Locate the cell with the specified text and output its (X, Y) center coordinate. 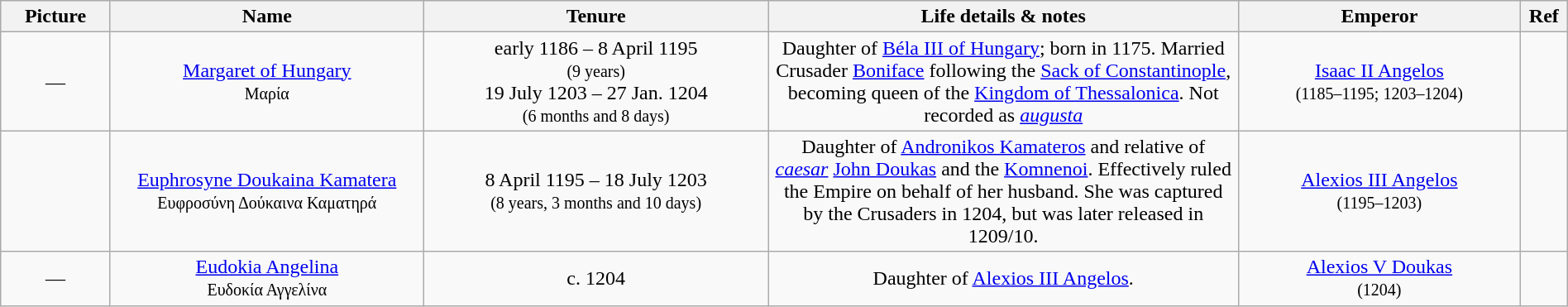
Picture (56, 17)
8 April 1195 – 18 July 1203(8 years, 3 months and 10 days) (595, 191)
Emperor (1379, 17)
Ref (1543, 17)
Daughter of Alexios III Angelos. (1003, 278)
Alexios V Doukas(1204) (1379, 278)
early 1186 – 8 April 1195(9 years)19 July 1203 – 27 Jan. 1204(6 months and 8 days) (595, 81)
Name (266, 17)
Euphrosyne Doukaina KamateraΕυφροσύνη Δούκαινα Καματηρά (266, 191)
c. 1204 (595, 278)
Eudokia AngelinaΕυδοκία Αγγελίνα (266, 278)
Margaret of HungaryΜαρία (266, 81)
Alexios III Angelos(1195–1203) (1379, 191)
Tenure (595, 17)
Life details & notes (1003, 17)
Isaac II Angelos(1185–1195; 1203–1204) (1379, 81)
